Output the [X, Y] coordinate of the center of the cell containing the given text.  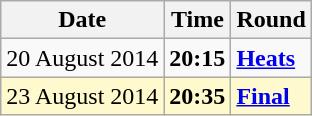
Time [198, 20]
Round [271, 20]
23 August 2014 [82, 96]
20 August 2014 [82, 58]
Heats [271, 58]
Date [82, 20]
20:15 [198, 58]
20:35 [198, 96]
Final [271, 96]
